Locate the cell with the specified text and output its [X, Y] center coordinate. 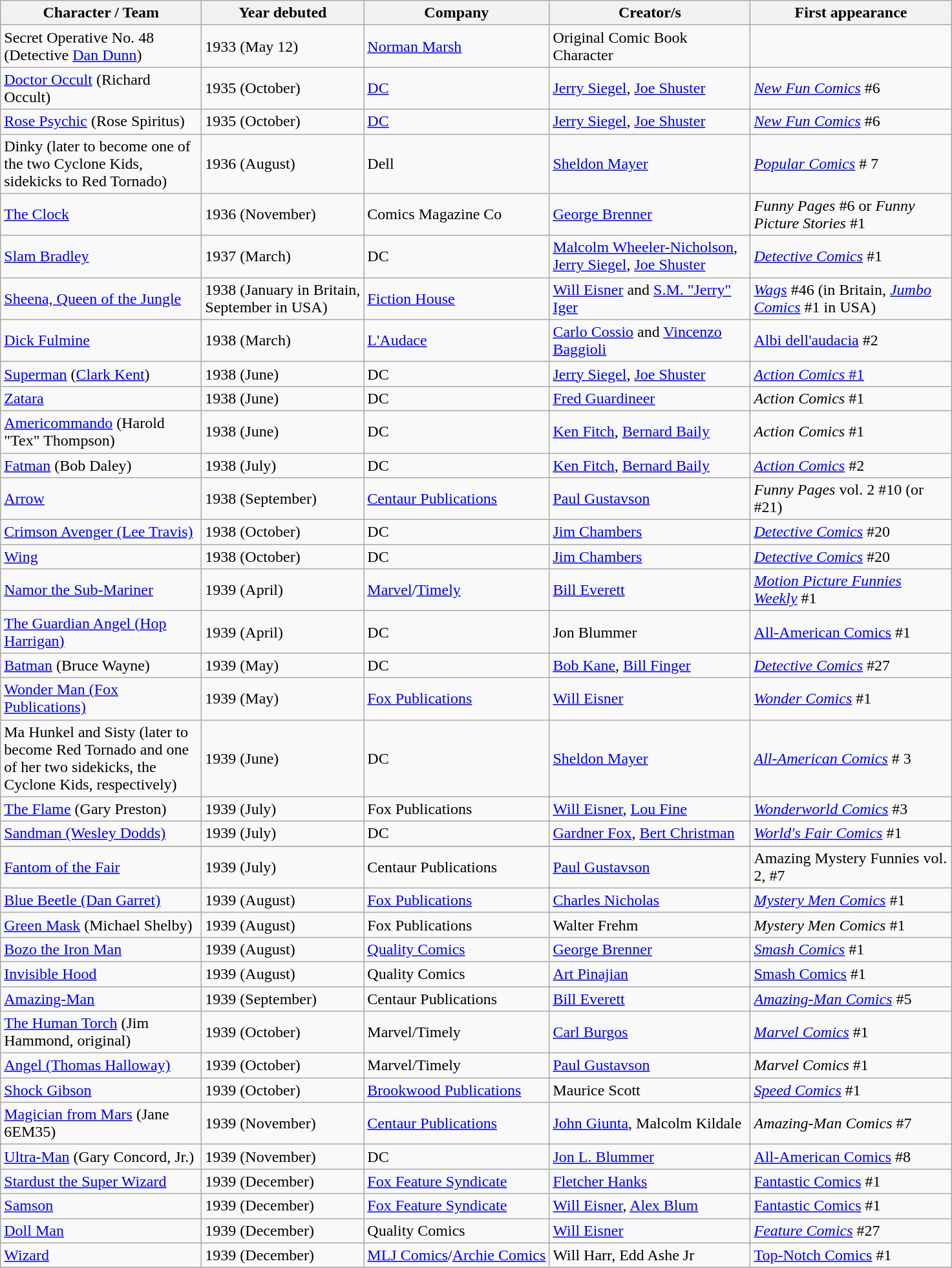
Doll Man [101, 1230]
Fatman (Bob Daley) [101, 465]
Amazing-Man Comics #5 [851, 999]
Detective Comics #27 [851, 665]
Superman (Clark Kent) [101, 374]
Wizard [101, 1255]
Crimson Avenger (Lee Travis) [101, 532]
1938 (January in Britain,September in USA) [283, 299]
Bob Kane, Bill Finger [650, 665]
Maurice Scott [650, 1090]
Secret Operative No. 48 (Detective Dan Dunn) [101, 47]
1933 (May 12) [283, 47]
Sandman (Wesley Dodds) [101, 833]
Dinky (later to become one of the two Cyclone Kids, sidekicks to Red Tornado) [101, 164]
Brookwood Publications [456, 1090]
Bozo the Iron Man [101, 949]
Ma Hunkel and Sisty (later to become Red Tornado and one of her two sidekicks, the Cyclone Kids, respectively) [101, 758]
1936 (November) [283, 215]
Gardner Fox, Bert Christman [650, 833]
Fiction House [456, 299]
Amazing Mystery Funnies vol. 2, #7 [851, 866]
Namor the Sub-Mariner [101, 590]
Slam Bradley [101, 256]
All-American Comics #1 [851, 632]
Norman Marsh [456, 47]
Fletcher Hanks [650, 1181]
Company [456, 13]
1939 (June) [283, 758]
All-American Comics # 3 [851, 758]
Detective Comics #1 [851, 256]
Jon L. Blummer [650, 1157]
Walter Frehm [650, 925]
Magician from Mars (Jane 6EM35) [101, 1124]
World's Fair Comics #1 [851, 833]
Jon Blummer [650, 632]
Ultra-Man (Gary Concord, Jr.) [101, 1157]
MLJ Comics/Archie Comics [456, 1255]
Original Comic Book Character [650, 47]
Popular Comics # 7 [851, 164]
Creator/s [650, 13]
Will Eisner, Alex Blum [650, 1206]
Will Harr, Edd Ashe Jr [650, 1255]
Carl Burgos [650, 1032]
John Giunta, Malcolm Kildale [650, 1124]
Malcolm Wheeler-Nicholson, Jerry Siegel, Joe Shuster [650, 256]
The Flame (Gary Preston) [101, 809]
Invisible Hood [101, 974]
Funny Pages vol. 2 #10 (or #21) [851, 499]
1936 (August) [283, 164]
Dick Fulmine [101, 340]
Top-Notch Comics #1 [851, 1255]
Sheena, Queen of the Jungle [101, 299]
1939 (September) [283, 999]
Wags #46 (in Britain, Jumbo Comics #1 in USA) [851, 299]
The Guardian Angel (Hop Harrigan) [101, 632]
Wonderworld Comics #3 [851, 809]
1938 (July) [283, 465]
Americommando (Harold "Tex" Thompson) [101, 432]
Doctor Occult (Richard Occult) [101, 88]
Amazing-Man [101, 999]
1937 (March) [283, 256]
Shock Gibson [101, 1090]
Fred Guardineer [650, 398]
Stardust the Super Wizard [101, 1181]
Comics Magazine Co [456, 215]
Amazing-Man Comics #7 [851, 1124]
1938 (September) [283, 499]
Albi dell'audacia #2 [851, 340]
The Clock [101, 215]
Year debuted [283, 13]
Wonder Man (Fox Publications) [101, 698]
Art Pinajian [650, 974]
Rose Psychic (Rose Spiritus) [101, 122]
Green Mask (Michael Shelby) [101, 925]
Zatara [101, 398]
Action Comics #2 [851, 465]
Carlo Cossio and Vincenzo Baggioli [650, 340]
First appearance [851, 13]
L'Audace [456, 340]
Blue Beetle (Dan Garret) [101, 900]
Character / Team [101, 13]
Charles Nicholas [650, 900]
Arrow [101, 499]
Will Eisner, Lou Fine [650, 809]
Fantom of the Fair [101, 866]
Speed Comics #1 [851, 1090]
Batman (Bruce Wayne) [101, 665]
Funny Pages #6 or Funny Picture Stories #1 [851, 215]
Angel (Thomas Halloway) [101, 1066]
Samson [101, 1206]
All-American Comics #8 [851, 1157]
Feature Comics #27 [851, 1230]
Wing [101, 557]
Wonder Comics #1 [851, 698]
Will Eisner and S.M. "Jerry" Iger [650, 299]
Motion Picture Funnies Weekly #1 [851, 590]
Dell [456, 164]
1938 (March) [283, 340]
The Human Torch (Jim Hammond, original) [101, 1032]
